Locate the cell with the specified text and output its (X, Y) center coordinate. 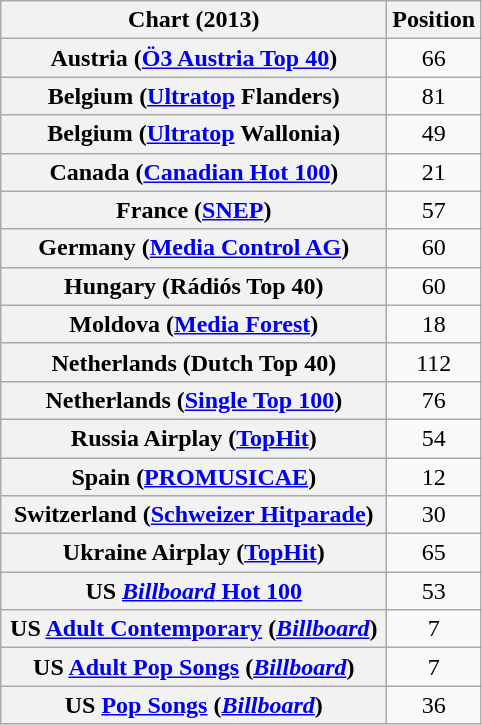
Russia Airplay (TopHit) (194, 438)
81 (434, 96)
18 (434, 324)
US Adult Pop Songs (Billboard) (194, 667)
US Adult Contemporary (Billboard) (194, 629)
36 (434, 705)
Canada (Canadian Hot 100) (194, 172)
57 (434, 210)
Ukraine Airplay (TopHit) (194, 553)
France (SNEP) (194, 210)
Position (434, 20)
Belgium (Ultratop Flanders) (194, 96)
112 (434, 362)
21 (434, 172)
54 (434, 438)
Hungary (Rádiós Top 40) (194, 286)
65 (434, 553)
Netherlands (Dutch Top 40) (194, 362)
53 (434, 591)
Moldova (Media Forest) (194, 324)
66 (434, 58)
76 (434, 400)
12 (434, 477)
US Pop Songs (Billboard) (194, 705)
Germany (Media Control AG) (194, 248)
Netherlands (Single Top 100) (194, 400)
Chart (2013) (194, 20)
Switzerland (Schweizer Hitparade) (194, 515)
Belgium (Ultratop Wallonia) (194, 134)
Austria (Ö3 Austria Top 40) (194, 58)
US Billboard Hot 100 (194, 591)
49 (434, 134)
30 (434, 515)
Spain (PROMUSICAE) (194, 477)
